Capture the cell that displays the provided text and extract its [X, Y] central coordinate. 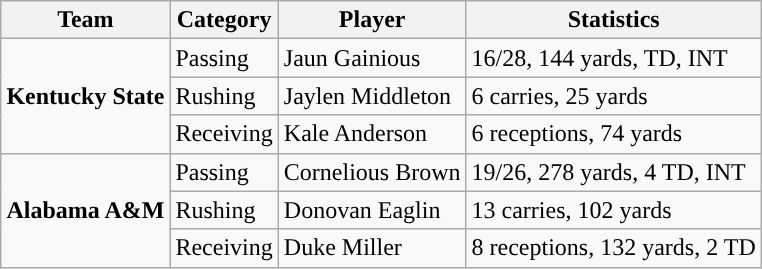
Jaun Gainious [372, 58]
Statistics [614, 20]
Duke Miller [372, 248]
Cornelious Brown [372, 172]
Category [224, 20]
Team [86, 20]
19/26, 278 yards, 4 TD, INT [614, 172]
Kentucky State [86, 96]
6 receptions, 74 yards [614, 134]
8 receptions, 132 yards, 2 TD [614, 248]
Kale Anderson [372, 134]
Donovan Eaglin [372, 210]
13 carries, 102 yards [614, 210]
Player [372, 20]
16/28, 144 yards, TD, INT [614, 58]
Jaylen Middleton [372, 96]
6 carries, 25 yards [614, 96]
Alabama A&M [86, 210]
